Pinpoint the cell where the given text exists, returning its (X, Y) midpoint coordinate. 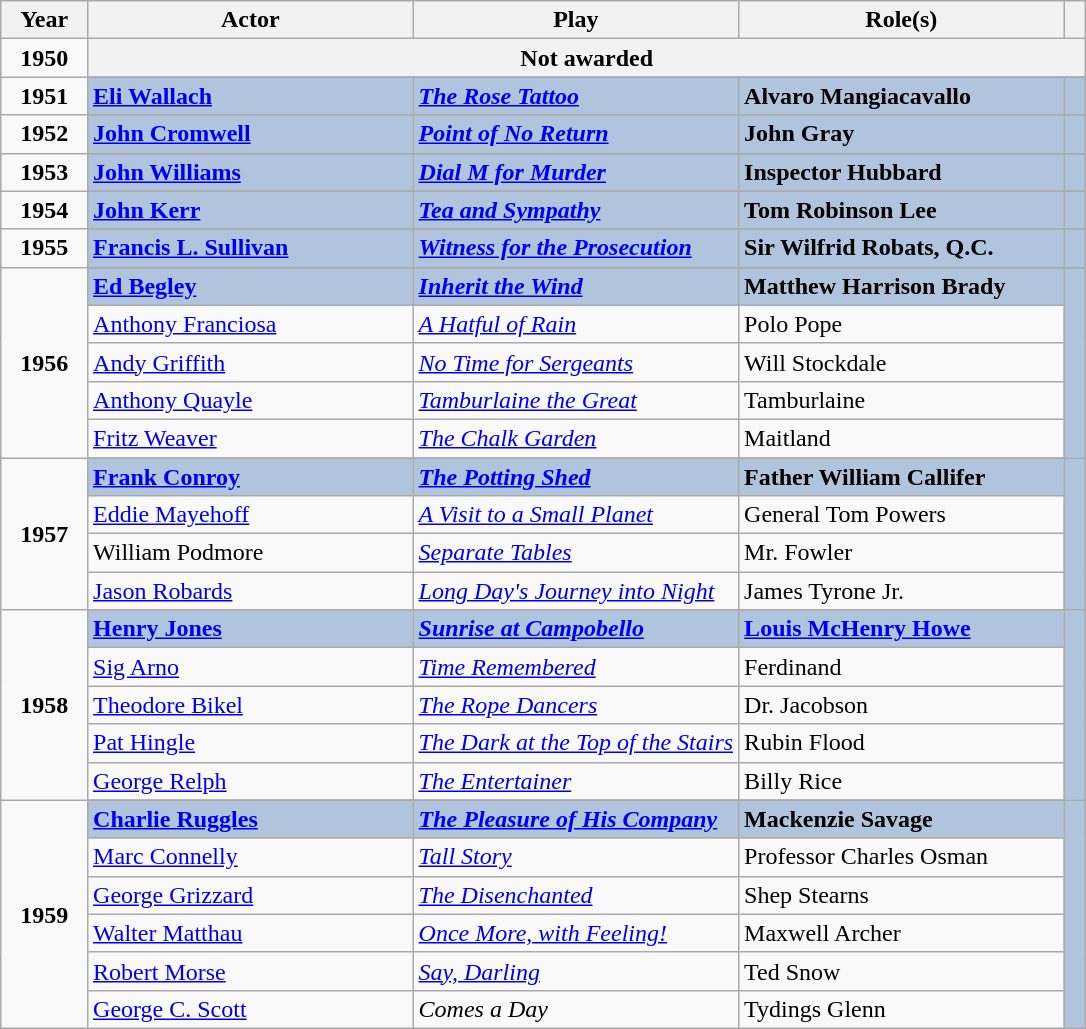
Pat Hingle (251, 743)
The Potting Shed (576, 477)
Actor (251, 20)
Separate Tables (576, 553)
Inherit the Wind (576, 286)
The Dark at the Top of the Stairs (576, 743)
William Podmore (251, 553)
Dial M for Murder (576, 172)
Rubin Flood (902, 743)
The Entertainer (576, 781)
A Visit to a Small Planet (576, 515)
Eli Wallach (251, 96)
Francis L. Sullivan (251, 248)
1950 (44, 58)
Louis McHenry Howe (902, 629)
1956 (44, 362)
Shep Stearns (902, 895)
John Cromwell (251, 134)
Polo Pope (902, 324)
Inspector Hubbard (902, 172)
John Williams (251, 172)
The Chalk Garden (576, 438)
The Disenchanted (576, 895)
Fritz Weaver (251, 438)
Robert Morse (251, 971)
Jason Robards (251, 591)
George Relph (251, 781)
George Grizzard (251, 895)
Tom Robinson Lee (902, 210)
Professor Charles Osman (902, 857)
Eddie Mayehoff (251, 515)
Tamburlaine (902, 400)
Not awarded (587, 58)
Andy Griffith (251, 362)
Frank Conroy (251, 477)
Walter Matthau (251, 933)
Say, Darling (576, 971)
Tamburlaine the Great (576, 400)
Henry Jones (251, 629)
1955 (44, 248)
Time Remembered (576, 667)
Mr. Fowler (902, 553)
Maxwell Archer (902, 933)
General Tom Powers (902, 515)
Play (576, 20)
Sunrise at Campobello (576, 629)
James Tyrone Jr. (902, 591)
1957 (44, 534)
Alvaro Mangiacavallo (902, 96)
Theodore Bikel (251, 705)
Marc Connelly (251, 857)
A Hatful of Rain (576, 324)
Comes a Day (576, 1009)
Point of No Return (576, 134)
Witness for the Prosecution (576, 248)
Sig Arno (251, 667)
John Kerr (251, 210)
Long Day's Journey into Night (576, 591)
Anthony Franciosa (251, 324)
Ted Snow (902, 971)
Tydings Glenn (902, 1009)
Matthew Harrison Brady (902, 286)
Year (44, 20)
Tall Story (576, 857)
Will Stockdale (902, 362)
Maitland (902, 438)
Charlie Ruggles (251, 819)
The Rope Dancers (576, 705)
Ed Begley (251, 286)
George C. Scott (251, 1009)
1951 (44, 96)
The Rose Tattoo (576, 96)
Mackenzie Savage (902, 819)
Sir Wilfrid Robats, Q.C. (902, 248)
Once More, with Feeling! (576, 933)
Billy Rice (902, 781)
Tea and Sympathy (576, 210)
1954 (44, 210)
Ferdinand (902, 667)
Role(s) (902, 20)
Dr. Jacobson (902, 705)
Father William Callifer (902, 477)
1958 (44, 705)
No Time for Sergeants (576, 362)
1959 (44, 914)
1952 (44, 134)
John Gray (902, 134)
Anthony Quayle (251, 400)
1953 (44, 172)
The Pleasure of His Company (576, 819)
